Provide the [x, y] coordinate of the cell's center where the given text is located.  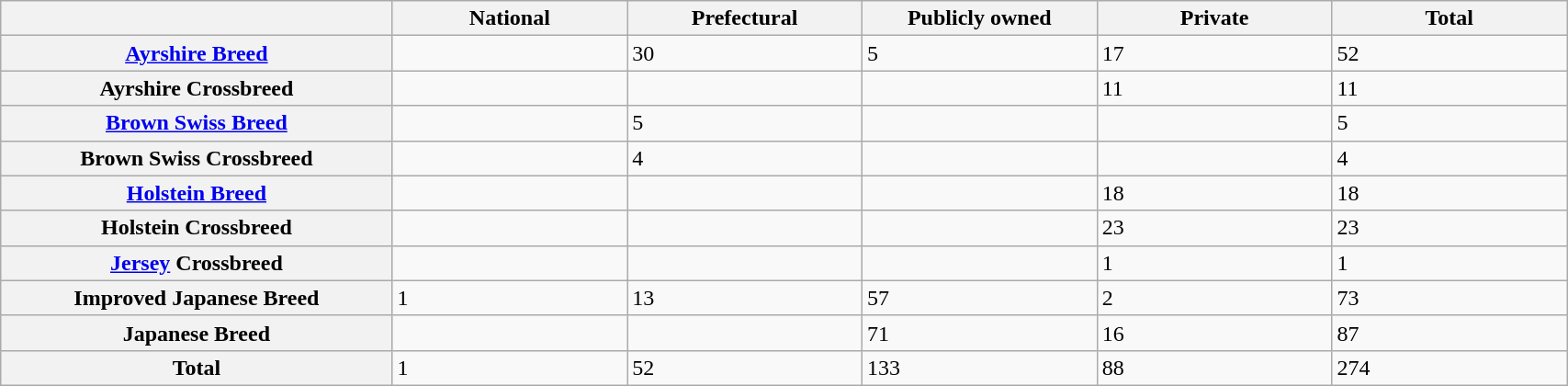
2 [1214, 298]
Ayrshire Crossbreed [197, 88]
274 [1450, 368]
Prefectural [745, 18]
17 [1214, 53]
57 [979, 298]
71 [979, 333]
30 [745, 53]
87 [1450, 333]
Publicly owned [979, 18]
Private [1214, 18]
Improved Japanese Breed [197, 298]
Holstein Crossbreed [197, 228]
13 [745, 298]
Japanese Breed [197, 333]
88 [1214, 368]
133 [979, 368]
16 [1214, 333]
Ayrshire Breed [197, 53]
Holstein Breed [197, 193]
Jersey Crossbreed [197, 263]
National [510, 18]
Brown Swiss Breed [197, 123]
Brown Swiss Crossbreed [197, 158]
73 [1450, 298]
